Pinpoint the cell where the given text exists, returning its [x, y] midpoint coordinate. 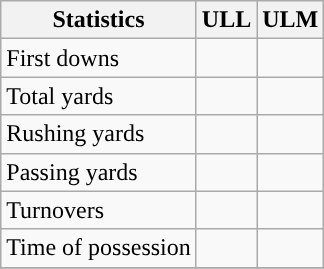
ULM [290, 20]
Time of possession [99, 248]
First downs [99, 58]
Rushing yards [99, 134]
ULL [226, 20]
Total yards [99, 96]
Statistics [99, 20]
Turnovers [99, 210]
Passing yards [99, 172]
